Determine the [x, y] coordinate at the center of the cell enclosing the given text.  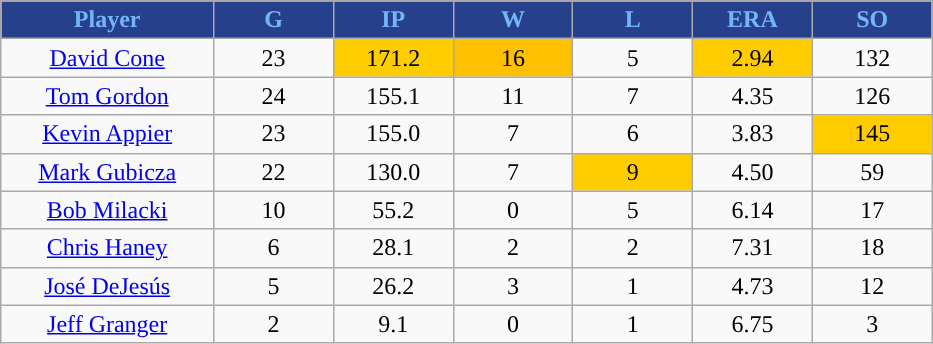
Player [108, 20]
6.14 [753, 210]
126 [872, 96]
55.2 [393, 210]
22 [274, 172]
SO [872, 20]
132 [872, 58]
24 [274, 96]
José DeJesús [108, 286]
Bob Milacki [108, 210]
IP [393, 20]
26.2 [393, 286]
4.35 [753, 96]
2.94 [753, 58]
G [274, 20]
Chris Haney [108, 248]
4.50 [753, 172]
18 [872, 248]
155.0 [393, 134]
11 [513, 96]
28.1 [393, 248]
Mark Gubicza [108, 172]
12 [872, 286]
155.1 [393, 96]
David Cone [108, 58]
10 [274, 210]
17 [872, 210]
Tom Gordon [108, 96]
7.31 [753, 248]
Jeff Granger [108, 324]
16 [513, 58]
3.83 [753, 134]
Kevin Appier [108, 134]
6.75 [753, 324]
9.1 [393, 324]
ERA [753, 20]
9 [633, 172]
130.0 [393, 172]
171.2 [393, 58]
L [633, 20]
4.73 [753, 286]
W [513, 20]
145 [872, 134]
59 [872, 172]
